Capture the cell that displays the provided text and extract its (x, y) central coordinate. 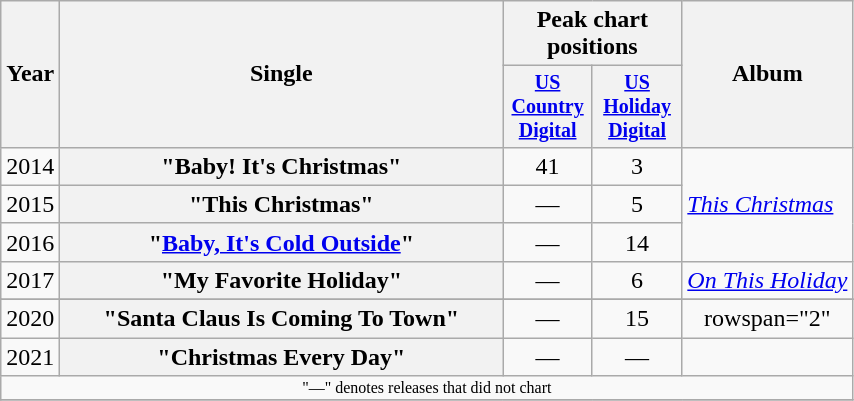
3 (636, 166)
Year (30, 74)
This Christmas (768, 204)
"Christmas Every Day" (282, 357)
2021 (30, 357)
"—" denotes releases that did not chart (427, 388)
2020 (30, 319)
Album (768, 74)
"Santa Claus Is Coming To Town" (282, 319)
On This Holiday (768, 280)
US Holiday Digital (636, 106)
15 (636, 319)
2015 (30, 204)
14 (636, 242)
6 (636, 280)
41 (548, 166)
Single (282, 74)
"This Christmas" (282, 204)
2014 (30, 166)
US Country Digital (548, 106)
2017 (30, 280)
"Baby! It's Christmas" (282, 166)
"Baby, It's Cold Outside" (282, 242)
"My Favorite Holiday" (282, 280)
2016 (30, 242)
Peak chart positions (592, 34)
rowspan="2" (768, 319)
5 (636, 204)
